Search for the cell housing the specified text and yield its [x, y] center coordinate. 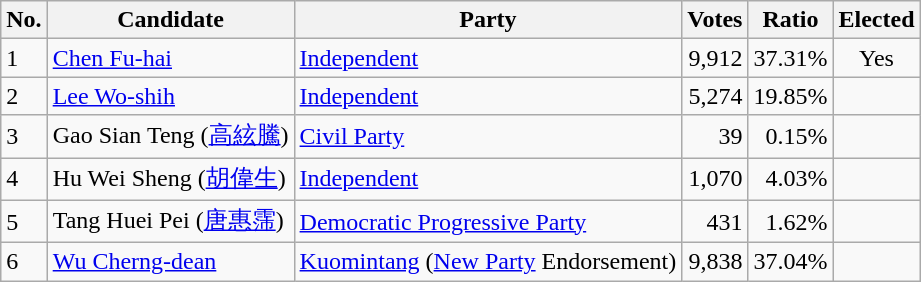
5 [24, 222]
Democratic Progressive Party [488, 222]
9,838 [715, 262]
Party [488, 20]
6 [24, 262]
Elected [876, 20]
39 [715, 136]
Chen Fu-hai [170, 58]
Hu Wei Sheng (胡偉生) [170, 180]
431 [715, 222]
No. [24, 20]
37.04% [790, 262]
Votes [715, 20]
5,274 [715, 96]
0.15% [790, 136]
Gao Sian Teng (高絃騰) [170, 136]
3 [24, 136]
4 [24, 180]
Lee Wo-shih [170, 96]
Ratio [790, 20]
1 [24, 58]
4.03% [790, 180]
Yes [876, 58]
19.85% [790, 96]
Civil Party [488, 136]
Wu Cherng-dean [170, 262]
Candidate [170, 20]
1,070 [715, 180]
37.31% [790, 58]
Tang Huei Pei (唐惠霈) [170, 222]
1.62% [790, 222]
9,912 [715, 58]
Kuomintang (New Party Endorsement) [488, 262]
2 [24, 96]
